Capture the cell that displays the provided text and extract its (x, y) central coordinate. 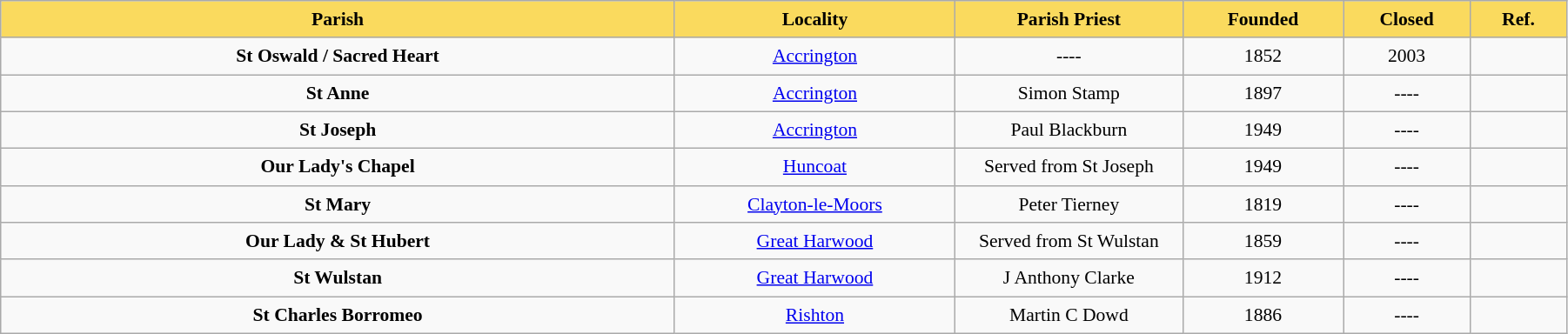
Parish Priest (1069, 19)
J Anthony Clarke (1069, 278)
Parish (338, 19)
Our Lady & St Hubert (338, 242)
St Anne (338, 94)
1819 (1263, 205)
St Oswald / Sacred Heart (338, 57)
2003 (1407, 57)
St Wulstan (338, 278)
1897 (1263, 94)
Founded (1263, 19)
Locality (814, 19)
1912 (1263, 278)
St Mary (338, 205)
St Joseph (338, 130)
1859 (1263, 242)
Huncoat (814, 167)
Our Lady's Chapel (338, 167)
Martin C Dowd (1069, 315)
1852 (1263, 57)
1886 (1263, 315)
Closed (1407, 19)
Ref. (1518, 19)
Simon Stamp (1069, 94)
Clayton-le-Moors (814, 205)
St Charles Borromeo (338, 315)
Rishton (814, 315)
Peter Tierney (1069, 205)
Served from St Wulstan (1069, 242)
Paul Blackburn (1069, 130)
Served from St Joseph (1069, 167)
